Locate the cell with the specified text and output its [x, y] center coordinate. 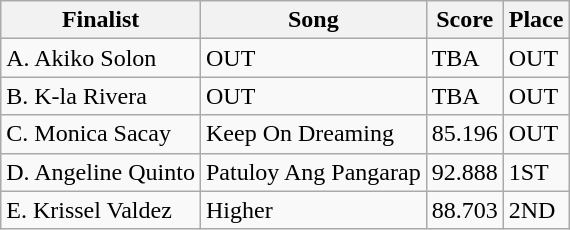
Finalist [101, 20]
Patuloy Ang Pangarap [313, 172]
C. Monica Sacay [101, 134]
88.703 [464, 210]
85.196 [464, 134]
D. Angeline Quinto [101, 172]
Place [536, 20]
92.888 [464, 172]
Keep On Dreaming [313, 134]
Higher [313, 210]
B. K-la Rivera [101, 96]
Score [464, 20]
2ND [536, 210]
Song [313, 20]
E. Krissel Valdez [101, 210]
A. Akiko Solon [101, 58]
1ST [536, 172]
